From the cell containing the given text, extract its center point as (X, Y) coordinate. 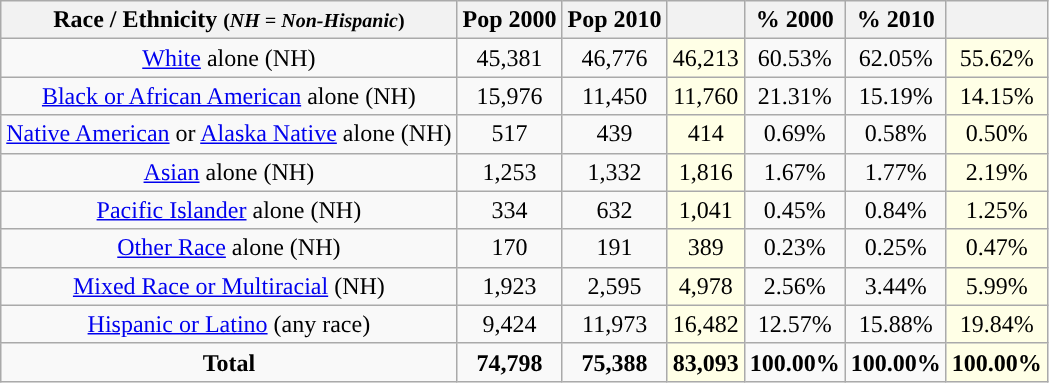
19.84% (996, 324)
3.44% (896, 286)
Hispanic or Latino (any race) (229, 324)
1,332 (614, 172)
0.58% (896, 134)
55.62% (996, 58)
16,482 (706, 324)
Asian alone (NH) (229, 172)
334 (510, 210)
21.31% (794, 96)
Total (229, 362)
1,041 (706, 210)
191 (614, 248)
% 2010 (896, 20)
0.50% (996, 134)
11,760 (706, 96)
0.45% (794, 210)
170 (510, 248)
Pacific Islander alone (NH) (229, 210)
46,213 (706, 58)
414 (706, 134)
439 (614, 134)
Mixed Race or Multiracial (NH) (229, 286)
1.67% (794, 172)
0.84% (896, 210)
2.56% (794, 286)
4,978 (706, 286)
Native American or Alaska Native alone (NH) (229, 134)
Other Race alone (NH) (229, 248)
15,976 (510, 96)
12.57% (794, 324)
517 (510, 134)
11,973 (614, 324)
Pop 2010 (614, 20)
632 (614, 210)
45,381 (510, 58)
1,923 (510, 286)
0.69% (794, 134)
2,595 (614, 286)
15.19% (896, 96)
389 (706, 248)
Race / Ethnicity (NH = Non-Hispanic) (229, 20)
1.25% (996, 210)
0.47% (996, 248)
1.77% (896, 172)
Pop 2000 (510, 20)
75,388 (614, 362)
9,424 (510, 324)
15.88% (896, 324)
83,093 (706, 362)
% 2000 (794, 20)
60.53% (794, 58)
11,450 (614, 96)
White alone (NH) (229, 58)
0.25% (896, 248)
Black or African American alone (NH) (229, 96)
14.15% (996, 96)
1,253 (510, 172)
0.23% (794, 248)
2.19% (996, 172)
5.99% (996, 286)
74,798 (510, 362)
1,816 (706, 172)
46,776 (614, 58)
62.05% (896, 58)
